Pinpoint the cell where the given text exists, returning its [x, y] midpoint coordinate. 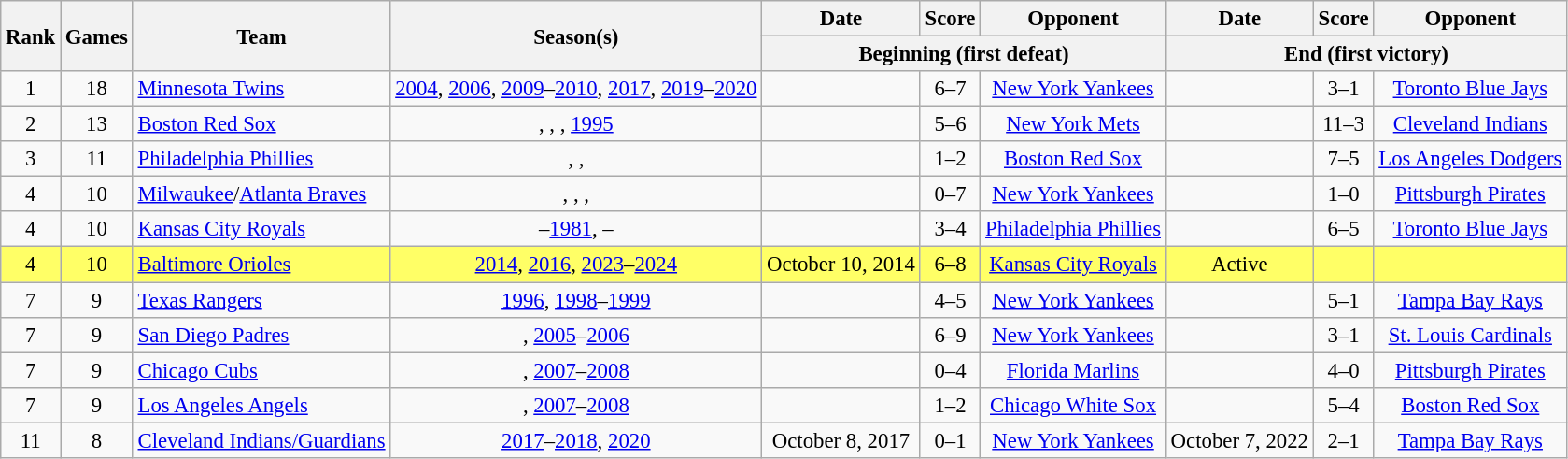
October 10, 2014 [841, 265]
6–5 [1343, 229]
End (first victory) [1365, 54]
, , , 1995 [576, 124]
3–4 [951, 229]
1 [31, 89]
St. Louis Cardinals [1470, 335]
2004, 2006, 2009–2010, 2017, 2019–2020 [576, 89]
7–5 [1343, 159]
8 [97, 440]
Rank [31, 36]
Baltimore Orioles [261, 265]
New York Mets [1074, 124]
Los Angeles Dodgers [1470, 159]
Active [1239, 265]
San Diego Padres [261, 335]
Games [97, 36]
, , , [576, 194]
Minnesota Twins [261, 89]
Los Angeles Angels [261, 405]
2014, 2016, 2023–2024 [576, 265]
6–9 [951, 335]
18 [97, 89]
Season(s) [576, 36]
4–0 [1343, 370]
Chicago White Sox [1074, 405]
–1981, – [576, 229]
5–1 [1343, 300]
0–4 [951, 370]
Beginning (first defeat) [964, 54]
Cleveland Indians [1470, 124]
October 7, 2022 [1239, 440]
Team [261, 36]
6–7 [951, 89]
Texas Rangers [261, 300]
6–8 [951, 265]
0–7 [951, 194]
2 [31, 124]
11–3 [1343, 124]
2017–2018, 2020 [576, 440]
13 [97, 124]
Cleveland Indians/Guardians [261, 440]
4–5 [951, 300]
3 [31, 159]
, 2005–2006 [576, 335]
, , [576, 159]
0–1 [951, 440]
5–4 [1343, 405]
Florida Marlins [1074, 370]
1–0 [1343, 194]
October 8, 2017 [841, 440]
1996, 1998–1999 [576, 300]
Milwaukee/Atlanta Braves [261, 194]
5–6 [951, 124]
2–1 [1343, 440]
Chicago Cubs [261, 370]
